Provide the (x, y) coordinate of the cell's center where the given text is located.  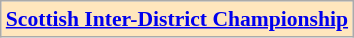
Scottish Inter-District Championship (177, 19)
